Search for the cell housing the specified text and yield its (X, Y) center coordinate. 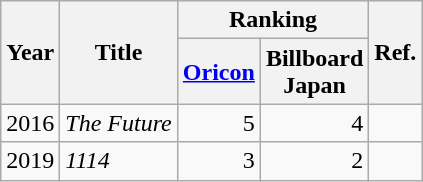
The Future (118, 123)
Year (30, 52)
2 (314, 161)
Oricon (218, 72)
Ranking (272, 20)
Title (118, 52)
2019 (30, 161)
5 (218, 123)
2016 (30, 123)
3 (218, 161)
4 (314, 123)
Ref. (396, 52)
1114 (118, 161)
BillboardJapan (314, 72)
